Search for the cell housing the specified text and yield its (X, Y) center coordinate. 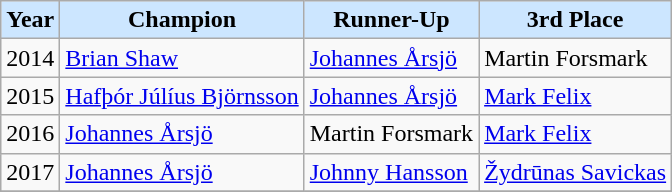
2014 (30, 58)
3rd Place (576, 20)
Brian Shaw (182, 58)
2015 (30, 96)
Hafþór Júlíus Björnsson (182, 96)
Year (30, 20)
Runner-Up (391, 20)
Žydrūnas Savickas (576, 172)
2017 (30, 172)
2016 (30, 134)
Johnny Hansson (391, 172)
Champion (182, 20)
